Return [X, Y] of the center of cell containing provided text 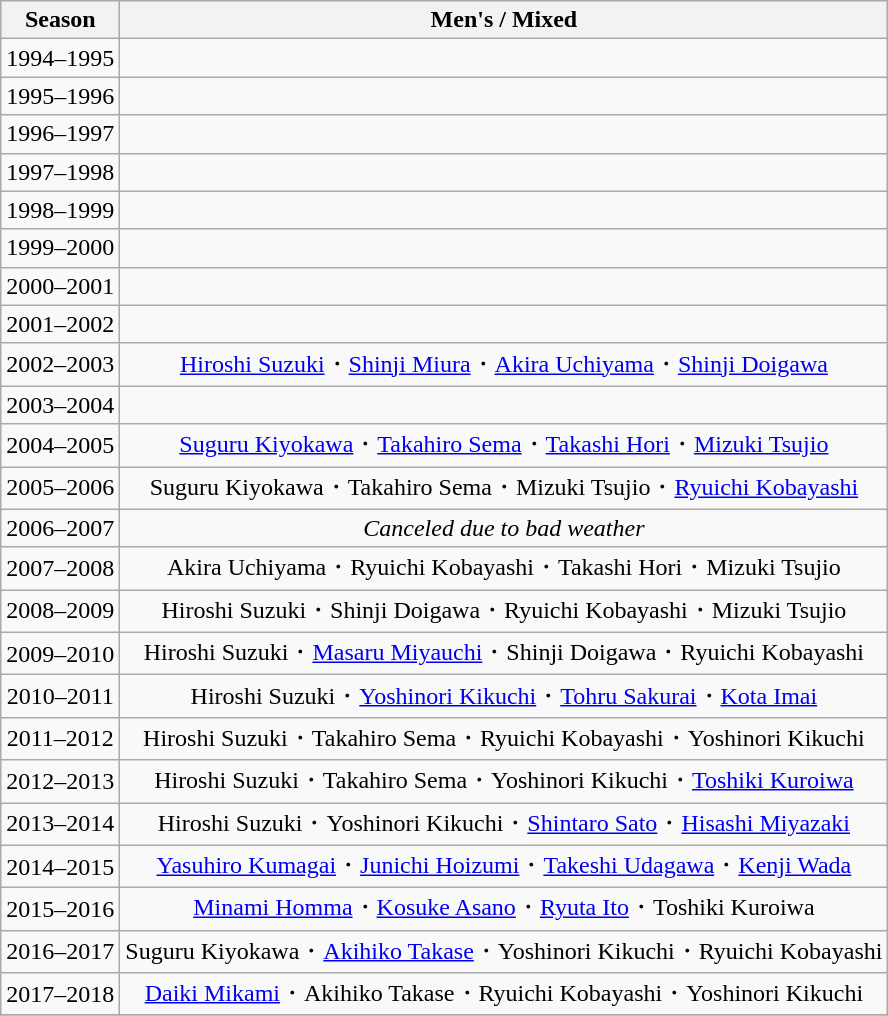
2007–2008 [60, 568]
Hiroshi Suzuki・Yoshinori Kikuchi・Tohru Sakurai・Kota Imai [504, 696]
2015–2016 [60, 910]
2016–2017 [60, 952]
2012–2013 [60, 782]
Akira Uchiyama・Ryuichi Kobayashi・Takashi Hori・Mizuki Tsujio [504, 568]
Hiroshi Suzuki・Yoshinori Kikuchi・Shintaro Sato・Hisashi Miyazaki [504, 824]
2014–2015 [60, 866]
2017–2018 [60, 994]
Hiroshi Suzuki・Shinji Miura・Akira Uchiyama・Shinji Doigawa [504, 364]
2003–2004 [60, 405]
2006–2007 [60, 528]
2009–2010 [60, 654]
Suguru Kiyokawa・Akihiko Takase・Yoshinori Kikuchi・Ryuichi Kobayashi [504, 952]
2008–2009 [60, 612]
1997–1998 [60, 172]
Men's / Mixed [504, 20]
Hiroshi Suzuki・Shinji Doigawa・Ryuichi Kobayashi・Mizuki Tsujio [504, 612]
1998–1999 [60, 210]
Suguru Kiyokawa・Takahiro Sema・Takashi Hori・Mizuki Tsujio [504, 446]
2011–2012 [60, 738]
Daiki Mikami・Akihiko Takase・Ryuichi Kobayashi・Yoshinori Kikuchi [504, 994]
1996–1997 [60, 134]
2010–2011 [60, 696]
Hiroshi Suzuki・Masaru Miyauchi・Shinji Doigawa・Ryuichi Kobayashi [504, 654]
Suguru Kiyokawa・Takahiro Sema・Mizuki Tsujio・Ryuichi Kobayashi [504, 488]
Minami Homma・Kosuke Asano・Ryuta Ito・Toshiki Kuroiwa [504, 910]
2001–2002 [60, 324]
2002–2003 [60, 364]
2004–2005 [60, 446]
2005–2006 [60, 488]
1995–1996 [60, 96]
Canceled due to bad weather [504, 528]
1994–1995 [60, 58]
1999–2000 [60, 248]
2013–2014 [60, 824]
Hiroshi Suzuki・Takahiro Sema・Ryuichi Kobayashi・Yoshinori Kikuchi [504, 738]
Season [60, 20]
Yasuhiro Kumagai・Junichi Hoizumi・Takeshi Udagawa・Kenji Wada [504, 866]
2000–2001 [60, 286]
Hiroshi Suzuki・Takahiro Sema・Yoshinori Kikuchi・Toshiki Kuroiwa [504, 782]
